For the text-containing cell, return its midpoint in [x, y] coordinate format. 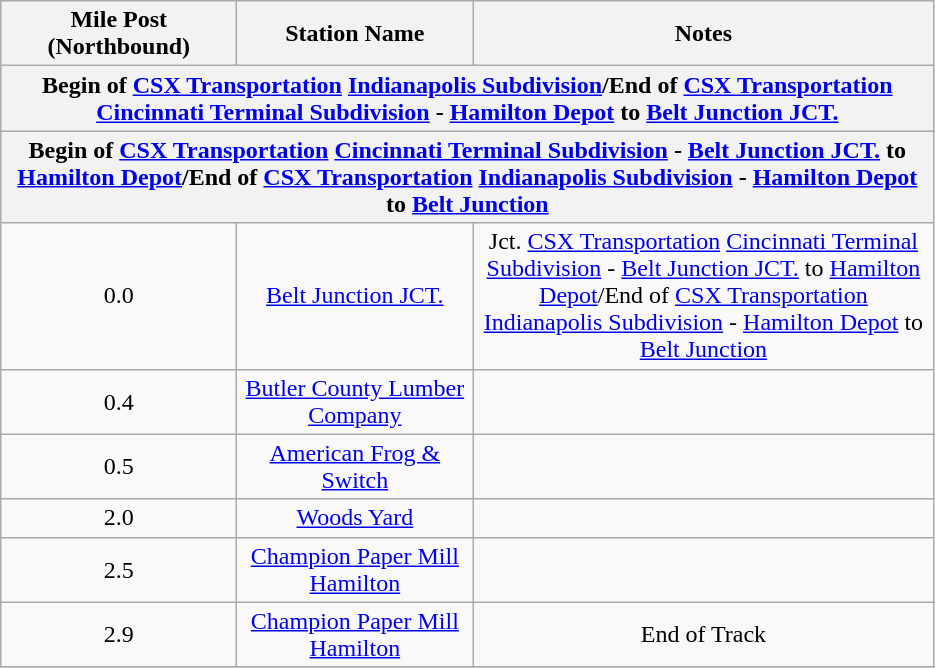
Belt Junction JCT. [355, 296]
Mile Post (Northbound) [119, 34]
0.0 [119, 296]
Station Name [355, 34]
American Frog & Switch [355, 466]
2.9 [119, 634]
0.4 [119, 402]
Woods Yard [355, 518]
Butler County Lumber Company [355, 402]
0.5 [119, 466]
2.5 [119, 570]
Notes [704, 34]
End of Track [704, 634]
2.0 [119, 518]
Begin of CSX Transportation Indianapolis Subdivision/End of CSX Transportation Cincinnati Terminal Subdivision - Hamilton Depot to Belt Junction JCT. [468, 98]
